Extract the [x, y] coordinate from the center of the cell holding the provided text.  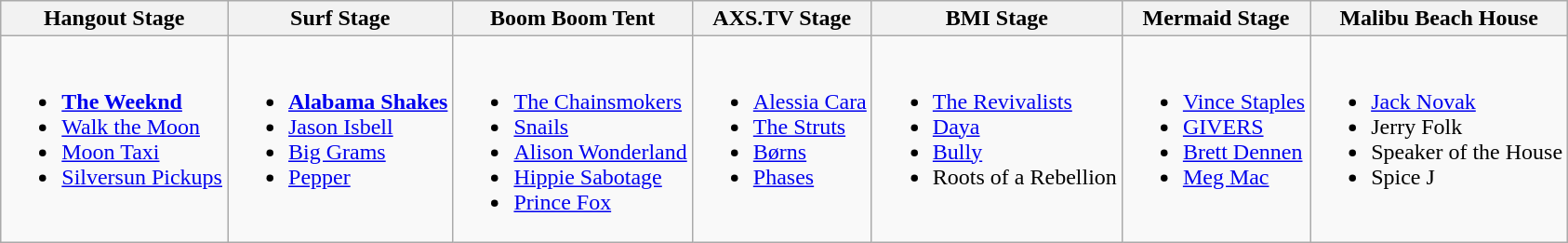
Alessia CaraThe StrutsBørnsPhases [781, 140]
Mermaid Stage [1216, 19]
Malibu Beach House [1440, 19]
Jack NovakJerry FolkSpeaker of the HouseSpice J [1440, 140]
Hangout Stage [114, 19]
The RevivalistsDayaBullyRoots of a Rebellion [997, 140]
AXS.TV Stage [781, 19]
Alabama ShakesJason IsbellBig GramsPepper [339, 140]
The ChainsmokersSnailsAlison WonderlandHippie SabotagePrince Fox [573, 140]
The WeekndWalk the MoonMoon TaxiSilversun Pickups [114, 140]
Surf Stage [339, 19]
BMI Stage [997, 19]
Vince StaplesGIVERSBrett DennenMeg Mac [1216, 140]
Boom Boom Tent [573, 19]
